Search for the cell housing the specified text and yield its [X, Y] center coordinate. 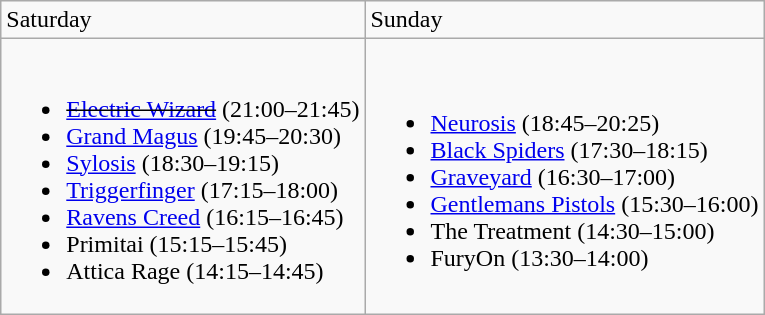
Saturday [183, 20]
Sunday [564, 20]
